Determine the [x, y] coordinate at the center of the cell enclosing the given text.  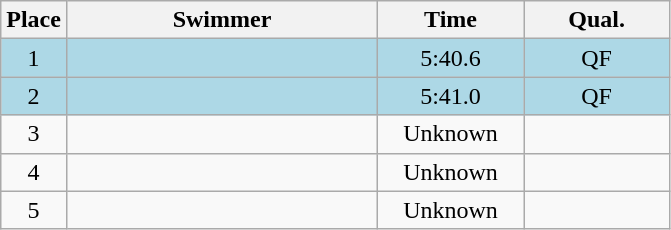
Qual. [597, 20]
4 [34, 172]
5:40.6 [451, 58]
5:41.0 [451, 96]
1 [34, 58]
Time [451, 20]
2 [34, 96]
Swimmer [222, 20]
Place [34, 20]
5 [34, 210]
3 [34, 134]
